Provide the [x, y] coordinate of the cell's center where the given text is located.  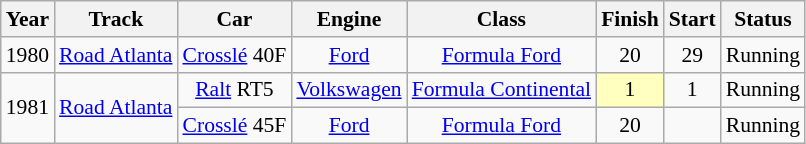
Crosslé 45F [234, 126]
Status [763, 19]
Volkswagen [348, 90]
Formula Continental [502, 90]
1980 [28, 55]
Engine [348, 19]
Finish [630, 19]
Car [234, 19]
1981 [28, 108]
Ralt RT5 [234, 90]
Track [116, 19]
Start [692, 19]
Class [502, 19]
Year [28, 19]
29 [692, 55]
Crosslé 40F [234, 55]
